Locate the cell with the specified text and output its [X, Y] center coordinate. 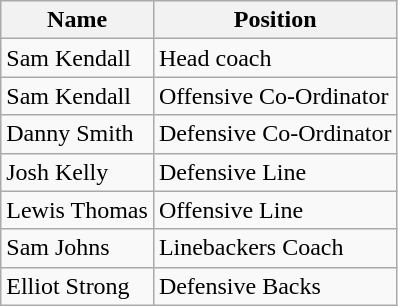
Head coach [275, 58]
Sam Johns [78, 248]
Linebackers Coach [275, 248]
Defensive Backs [275, 286]
Offensive Co-Ordinator [275, 96]
Name [78, 20]
Offensive Line [275, 210]
Josh Kelly [78, 172]
Defensive Line [275, 172]
Danny Smith [78, 134]
Elliot Strong [78, 286]
Lewis Thomas [78, 210]
Defensive Co-Ordinator [275, 134]
Position [275, 20]
